Locate the cell with the specified text and output its [x, y] center coordinate. 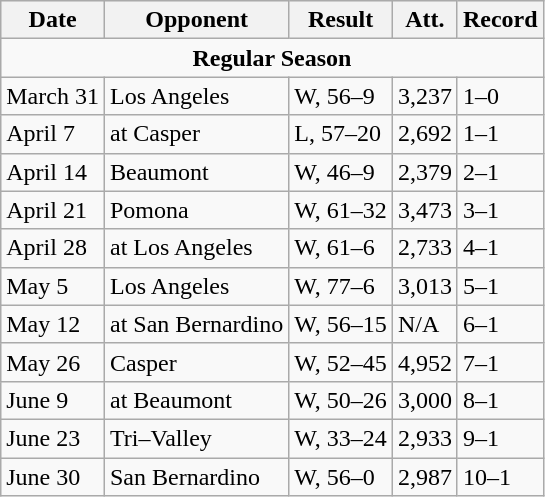
4–1 [500, 248]
2,933 [424, 438]
W, 56–9 [341, 96]
7–1 [500, 362]
10–1 [500, 477]
Tri–Valley [196, 438]
April 28 [53, 248]
April 14 [53, 172]
W, 33–24 [341, 438]
Opponent [196, 20]
4,952 [424, 362]
Att. [424, 20]
March 31 [53, 96]
L, 57–20 [341, 134]
Result [341, 20]
W, 52–45 [341, 362]
3,000 [424, 400]
2–1 [500, 172]
at Los Angeles [196, 248]
W, 50–26 [341, 400]
2,987 [424, 477]
April 7 [53, 134]
1–0 [500, 96]
W, 56–15 [341, 324]
Record [500, 20]
N/A [424, 324]
9–1 [500, 438]
Pomona [196, 210]
June 23 [53, 438]
at San Bernardino [196, 324]
at Beaumont [196, 400]
June 9 [53, 400]
Casper [196, 362]
5–1 [500, 286]
W, 61–32 [341, 210]
3–1 [500, 210]
June 30 [53, 477]
San Bernardino [196, 477]
Beaumont [196, 172]
W, 77–6 [341, 286]
3,237 [424, 96]
Regular Season [272, 58]
2,733 [424, 248]
at Casper [196, 134]
W, 61–6 [341, 248]
1–1 [500, 134]
May 26 [53, 362]
3,013 [424, 286]
8–1 [500, 400]
W, 56–0 [341, 477]
6–1 [500, 324]
W, 46–9 [341, 172]
Date [53, 20]
2,379 [424, 172]
May 12 [53, 324]
3,473 [424, 210]
2,692 [424, 134]
April 21 [53, 210]
May 5 [53, 286]
